Return [x, y] of the center of cell containing provided text 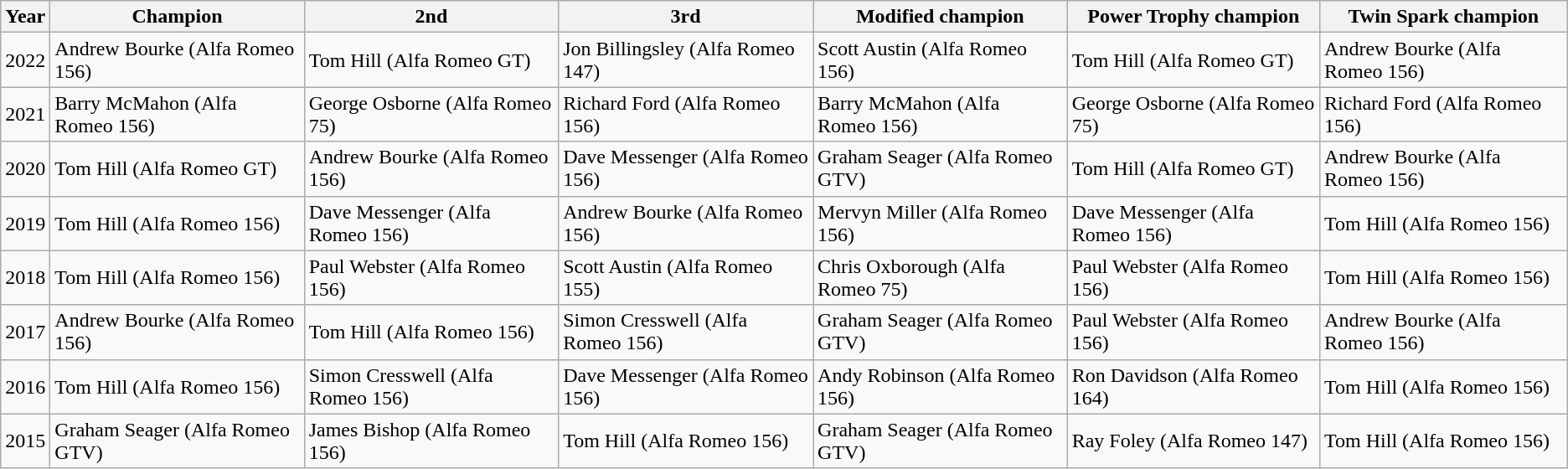
3rd [686, 17]
2018 [25, 278]
James Bishop (Alfa Romeo 156) [431, 441]
2015 [25, 441]
Ron Davidson (Alfa Romeo 164) [1193, 387]
Twin Spark champion [1444, 17]
Jon Billingsley (Alfa Romeo 147) [686, 60]
Andy Robinson (Alfa Romeo 156) [941, 387]
Ray Foley (Alfa Romeo 147) [1193, 441]
Mervyn Miller (Alfa Romeo 156) [941, 223]
Power Trophy champion [1193, 17]
2nd [431, 17]
2020 [25, 169]
Scott Austin (Alfa Romeo 156) [941, 60]
Chris Oxborough (Alfa Romeo 75) [941, 278]
2022 [25, 60]
Year [25, 17]
2017 [25, 332]
2019 [25, 223]
2021 [25, 114]
Scott Austin (Alfa Romeo 155) [686, 278]
Modified champion [941, 17]
2016 [25, 387]
Champion [178, 17]
